Identify which cell holds the provided text, then report its [x, y] central coordinate. 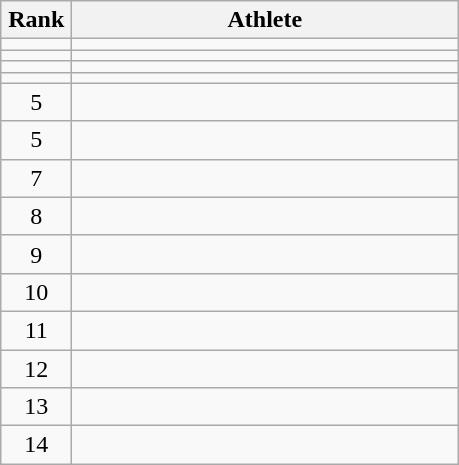
11 [36, 330]
Athlete [265, 20]
12 [36, 369]
10 [36, 292]
14 [36, 445]
13 [36, 407]
Rank [36, 20]
8 [36, 216]
7 [36, 178]
9 [36, 254]
